Search for the cell housing the specified text and yield its (X, Y) center coordinate. 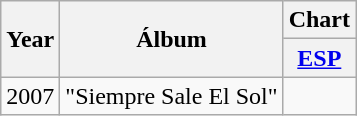
"Siempre Sale El Sol" (172, 96)
Álbum (172, 39)
Chart (319, 20)
ESP (319, 58)
Year (30, 39)
2007 (30, 96)
